Find where the given text appears and provide that cell's center as (x, y) coordinate. 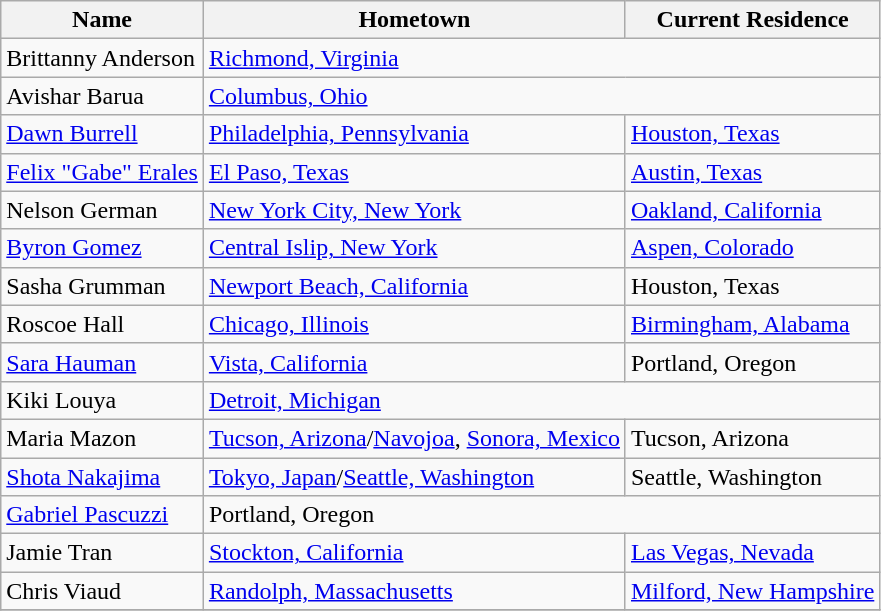
Aspen, Colorado (752, 248)
Nelson German (102, 210)
Avishar Barua (102, 96)
Kiki Louya (102, 400)
Oakland, California (752, 210)
Chicago, Illinois (414, 324)
Randolph, Massachusetts (414, 591)
Seattle, Washington (752, 477)
Stockton, California (414, 553)
Detroit, Michigan (541, 400)
Byron Gomez (102, 248)
Gabriel Pascuzzi (102, 515)
Central Islip, New York (414, 248)
Hometown (414, 20)
Chris Viaud (102, 591)
El Paso, Texas (414, 172)
Newport Beach, California (414, 286)
Jamie Tran (102, 553)
Vista, California (414, 362)
Milford, New Hampshire (752, 591)
Dawn Burrell (102, 134)
Tucson, Arizona/Navojoa, Sonora, Mexico (414, 438)
Tokyo, Japan/Seattle, Washington (414, 477)
Austin, Texas (752, 172)
Sasha Grumman (102, 286)
Birmingham, Alabama (752, 324)
Tucson, Arizona (752, 438)
Maria Mazon (102, 438)
Las Vegas, Nevada (752, 553)
Roscoe Hall (102, 324)
Felix "Gabe" Erales (102, 172)
Columbus, Ohio (541, 96)
Richmond, Virginia (541, 58)
New York City, New York (414, 210)
Shota Nakajima (102, 477)
Brittanny Anderson (102, 58)
Name (102, 20)
Sara Hauman (102, 362)
Current Residence (752, 20)
Philadelphia, Pennsylvania (414, 134)
